Find where the given text appears and provide that cell's center as (x, y) coordinate. 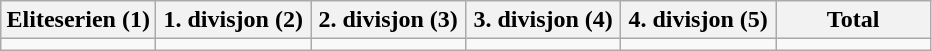
Total (854, 20)
4. divisjon (5) (698, 20)
3. divisjon (4) (544, 20)
Eliteserien (1) (78, 20)
2. divisjon (3) (388, 20)
1. divisjon (2) (234, 20)
